Capture the cell that displays the provided text and extract its [x, y] central coordinate. 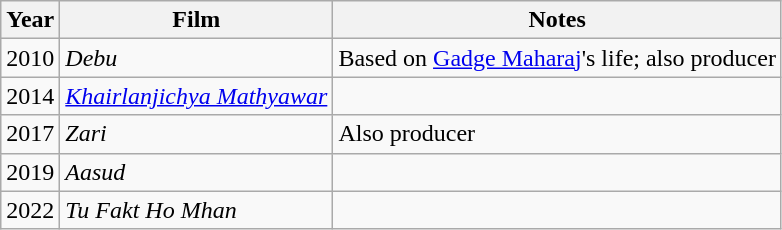
Based on Gadge Maharaj's life; also producer [558, 58]
2014 [30, 96]
Khairlanjichya Mathyawar [196, 96]
Also producer [558, 134]
2022 [30, 210]
Year [30, 20]
2017 [30, 134]
Debu [196, 58]
Zari [196, 134]
2010 [30, 58]
2019 [30, 172]
Notes [558, 20]
Tu Fakt Ho Mhan [196, 210]
Film [196, 20]
Aasud [196, 172]
